For the text-containing cell, return its midpoint in [x, y] coordinate format. 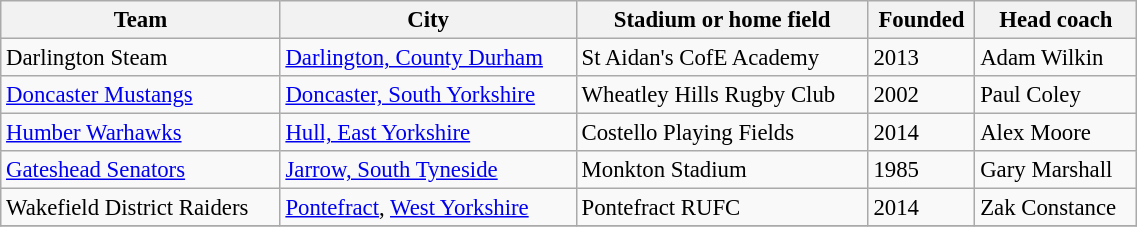
Head coach [1056, 20]
Gateshead Senators [140, 170]
Paul Coley [1056, 95]
Team [140, 20]
Pontefract, West Yorkshire [428, 208]
2013 [922, 58]
Alex Moore [1056, 133]
Wakefield District Raiders [140, 208]
Founded [922, 20]
Doncaster, South Yorkshire [428, 95]
Humber Warhawks [140, 133]
Gary Marshall [1056, 170]
2002 [922, 95]
Pontefract RUFC [722, 208]
Darlington, County Durham [428, 58]
Stadium or home field [722, 20]
Doncaster Mustangs [140, 95]
1985 [922, 170]
Wheatley Hills Rugby Club [722, 95]
Hull, East Yorkshire [428, 133]
Jarrow, South Tyneside [428, 170]
City [428, 20]
Costello Playing Fields [722, 133]
Monkton Stadium [722, 170]
St Aidan's CofE Academy [722, 58]
Adam Wilkin [1056, 58]
Zak Constance [1056, 208]
Darlington Steam [140, 58]
